Detect which cell encompasses the target text, then output its [X, Y] center coordinate. 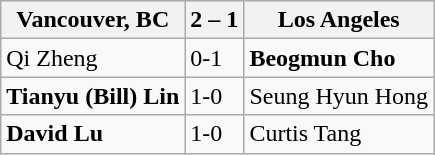
Seung Hyun Hong [339, 96]
Tianyu (Bill) Lin [93, 96]
David Lu [93, 134]
Vancouver, BC [93, 20]
2 – 1 [214, 20]
Qi Zheng [93, 58]
0-1 [214, 58]
Los Angeles [339, 20]
Curtis Tang [339, 134]
Beogmun Cho [339, 58]
